Pinpoint the cell where the given text exists, returning its [x, y] midpoint coordinate. 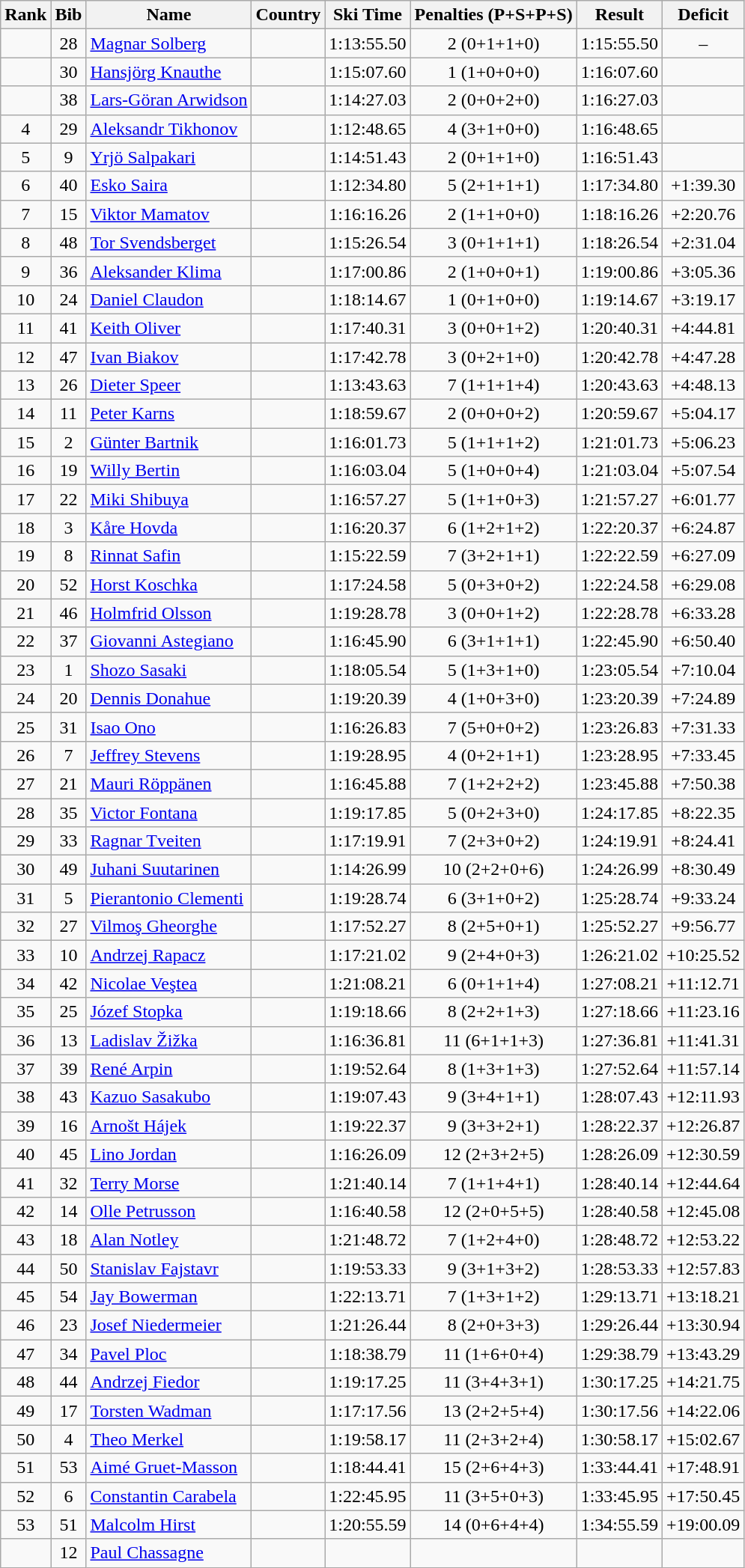
+7:33.45 [704, 755]
+5:04.17 [704, 414]
1:21:57.27 [619, 499]
Andrzej Fiedor [169, 1382]
+17:50.45 [704, 1496]
Lars-Göran Arwidson [169, 100]
1:22:24.58 [619, 585]
Arnošt Hájek [169, 1126]
4 (1+0+3+0) [493, 698]
1:28:40.14 [619, 1183]
1:22:13.71 [368, 1297]
1:19:17.85 [368, 812]
+12:57.83 [704, 1269]
1 (1+0+0+0) [493, 72]
1:18:59.67 [368, 414]
1:30:58.17 [619, 1439]
1:28:53.33 [619, 1269]
1:15:22.59 [368, 556]
Tor Svendsberget [169, 242]
+7:31.33 [704, 727]
1:16:03.04 [368, 471]
1:27:08.21 [619, 983]
1:16:07.60 [619, 72]
Yrjö Salpakari [169, 157]
1:19:18.66 [368, 1012]
Willy Bertin [169, 471]
+10:25.52 [704, 955]
+6:50.40 [704, 641]
12 (2+3+2+5) [493, 1154]
1:17:40.31 [368, 328]
Miki Shibuya [169, 499]
6 (1+2+1+2) [493, 528]
1:18:14.67 [368, 299]
7 (1+2+2+2) [493, 784]
Mauri Röppänen [169, 784]
1:13:43.63 [368, 385]
+7:50.38 [704, 784]
+2:20.76 [704, 214]
– [704, 43]
1:19:28.74 [368, 898]
11 (6+1+1+3) [493, 1040]
1:19:28.95 [368, 755]
Juhani Suutarinen [169, 870]
+7:10.04 [704, 670]
Ragnar Tveiten [169, 841]
1:24:26.99 [619, 870]
7 (1+2+4+0) [493, 1239]
1:20:42.78 [619, 357]
1:29:26.44 [619, 1326]
1:17:34.80 [619, 186]
+8:22.35 [704, 812]
1:16:45.90 [368, 641]
Esko Saira [169, 186]
+13:43.29 [704, 1354]
Ivan Biakov [169, 357]
1:29:38.79 [619, 1354]
1:24:19.91 [619, 841]
1:18:26.54 [619, 242]
Horst Koschka [169, 585]
1:16:27.03 [619, 100]
+6:29.08 [704, 585]
1:20:59.67 [619, 414]
+5:07.54 [704, 471]
1:20:55.59 [368, 1525]
Aleksandr Tikhonov [169, 129]
1:34:55.59 [619, 1525]
1:33:45.95 [619, 1496]
Country [288, 15]
+3:19.17 [704, 299]
Günter Bartnik [169, 442]
5 (1+1+0+3) [493, 499]
9 (3+1+3+2) [493, 1269]
1:15:07.60 [368, 72]
11 (2+3+2+4) [493, 1439]
1:21:08.21 [368, 983]
5 (1+3+1+0) [493, 670]
11 (3+5+0+3) [493, 1496]
2 [69, 442]
Victor Fontana [169, 812]
Holmfrid Olsson [169, 613]
1:21:01.73 [619, 442]
+4:44.81 [704, 328]
1:30:17.56 [619, 1411]
Pierantonio Clementi [169, 898]
1:25:52.27 [619, 927]
Giovanni Astegiano [169, 641]
+11:57.14 [704, 1069]
11 (3+4+3+1) [493, 1382]
7 (1+1+4+1) [493, 1183]
Vilmoş Gheorghe [169, 927]
2 (0+0+2+0) [493, 100]
Andrzej Rapacz [169, 955]
1:15:55.50 [619, 43]
Rank [25, 15]
4 (0+2+1+1) [493, 755]
Viktor Mamatov [169, 214]
Josef Niedermeier [169, 1326]
15 (2+6+4+3) [493, 1468]
Olle Petrusson [169, 1211]
4 (3+1+0+0) [493, 129]
+13:18.21 [704, 1297]
1:22:45.90 [619, 641]
+12:11.93 [704, 1097]
1:19:53.33 [368, 1269]
Malcolm Hirst [169, 1525]
Torsten Wadman [169, 1411]
1:16:51.43 [619, 157]
3 (0+1+1+1) [493, 242]
Rinnat Safin [169, 556]
1:12:48.65 [368, 129]
+11:23.16 [704, 1012]
11 (1+6+0+4) [493, 1354]
Constantin Carabela [169, 1496]
1:19:52.64 [368, 1069]
1:19:58.17 [368, 1439]
+14:21.75 [704, 1382]
Penalties (P+S+P+S) [493, 15]
1:14:27.03 [368, 100]
1:21:03.04 [619, 471]
5 (0+2+3+0) [493, 812]
+12:53.22 [704, 1239]
René Arpin [169, 1069]
1:22:28.78 [619, 613]
3 [69, 528]
+4:47.28 [704, 357]
+8:24.41 [704, 841]
8 (2+0+3+3) [493, 1326]
7 (2+3+0+2) [493, 841]
+6:27.09 [704, 556]
1:25:28.74 [619, 898]
5 (1+1+1+2) [493, 442]
Kazuo Sasakubo [169, 1097]
2 (1+0+0+1) [493, 271]
Deficit [704, 15]
1:18:38.79 [368, 1354]
Bib [69, 15]
1:19:17.25 [368, 1382]
1:21:48.72 [368, 1239]
+12:30.59 [704, 1154]
1:17:42.78 [368, 357]
1:16:01.73 [368, 442]
Kåre Hovda [169, 528]
Hansjörg Knauthe [169, 72]
9 (3+4+1+1) [493, 1097]
3 (0+2+1+0) [493, 357]
1:23:05.54 [619, 670]
1:19:14.67 [619, 299]
+1:39.30 [704, 186]
2 (1+1+0+0) [493, 214]
Jay Bowerman [169, 1297]
+12:45.08 [704, 1211]
Isao Ono [169, 727]
Lino Jordan [169, 1154]
1:27:52.64 [619, 1069]
1:16:36.81 [368, 1040]
1:23:26.83 [619, 727]
Ski Time [368, 15]
+2:31.04 [704, 242]
1:20:43.63 [619, 385]
1:19:20.39 [368, 698]
1:26:21.02 [619, 955]
9 (3+3+2+1) [493, 1126]
5 (0+3+0+2) [493, 585]
Nicolae Veştea [169, 983]
1:16:26.09 [368, 1154]
10 (2+2+0+6) [493, 870]
1:20:40.31 [619, 328]
+19:00.09 [704, 1525]
+4:48.13 [704, 385]
1:16:20.37 [368, 528]
6 (3+1+0+2) [493, 898]
54 [69, 1297]
1:18:44.41 [368, 1468]
1:16:16.26 [368, 214]
1:16:40.58 [368, 1211]
1:16:48.65 [619, 129]
1:23:20.39 [619, 698]
Theo Merkel [169, 1439]
Jeffrey Stevens [169, 755]
1:24:17.85 [619, 812]
14 (0+6+4+4) [493, 1525]
1:19:28.78 [368, 613]
5 (2+1+1+1) [493, 186]
1:17:24.58 [368, 585]
6 (3+1+1+1) [493, 641]
1:17:52.27 [368, 927]
Pavel Ploc [169, 1354]
+14:22.06 [704, 1411]
+5:06.23 [704, 442]
1:19:00.86 [619, 271]
+6:01.77 [704, 499]
2 (0+0+0+2) [493, 414]
1:18:16.26 [619, 214]
9 (2+4+0+3) [493, 955]
+12:44.64 [704, 1183]
1:17:21.02 [368, 955]
1:23:28.95 [619, 755]
1:16:26.83 [368, 727]
1:23:45.88 [619, 784]
1:22:45.95 [368, 1496]
1:22:20.37 [619, 528]
Daniel Claudon [169, 299]
+6:33.28 [704, 613]
13 (2+2+5+4) [493, 1411]
+9:56.77 [704, 927]
Keith Oliver [169, 328]
7 (5+0+0+2) [493, 727]
Dieter Speer [169, 385]
+7:24.89 [704, 698]
1:21:40.14 [368, 1183]
1:22:22.59 [619, 556]
1:29:13.71 [619, 1297]
1:15:26.54 [368, 242]
1:33:44.41 [619, 1468]
1:17:17.56 [368, 1411]
+17:48.91 [704, 1468]
Dennis Donahue [169, 698]
1:17:00.86 [368, 271]
+15:02.67 [704, 1439]
1:19:22.37 [368, 1126]
Aimé Gruet-Masson [169, 1468]
Peter Karns [169, 414]
1:18:05.54 [368, 670]
8 (2+5+0+1) [493, 927]
7 (1+1+1+4) [493, 385]
1:28:07.43 [619, 1097]
+9:33.24 [704, 898]
+11:41.31 [704, 1040]
8 (1+3+1+3) [493, 1069]
1:27:36.81 [619, 1040]
7 (3+2+1+1) [493, 556]
+6:24.87 [704, 528]
+8:30.49 [704, 870]
1:28:40.58 [619, 1211]
1:14:51.43 [368, 157]
+13:30.94 [704, 1326]
Ladislav Žižka [169, 1040]
5 (1+0+0+4) [493, 471]
+12:26.87 [704, 1126]
1:28:22.37 [619, 1126]
1:19:07.43 [368, 1097]
1:21:26.44 [368, 1326]
6 (0+1+1+4) [493, 983]
1 [69, 670]
1:27:18.66 [619, 1012]
1:14:26.99 [368, 870]
Paul Chassagne [169, 1553]
Shozo Sasaki [169, 670]
8 (2+2+1+3) [493, 1012]
1:28:48.72 [619, 1239]
Stanislav Fajstavr [169, 1269]
12 (2+0+5+5) [493, 1211]
1:28:26.09 [619, 1154]
Aleksander Klima [169, 271]
Result [619, 15]
1:16:57.27 [368, 499]
Alan Notley [169, 1239]
+11:12.71 [704, 983]
7 (1+3+1+2) [493, 1297]
Magnar Solberg [169, 43]
Terry Morse [169, 1183]
Name [169, 15]
1:30:17.25 [619, 1382]
1:17:19.91 [368, 841]
1:13:55.50 [368, 43]
Józef Stopka [169, 1012]
1:16:45.88 [368, 784]
1:12:34.80 [368, 186]
1 (0+1+0+0) [493, 299]
+3:05.36 [704, 271]
